Determine the (x, y) coordinate at the center of the cell enclosing the given text.  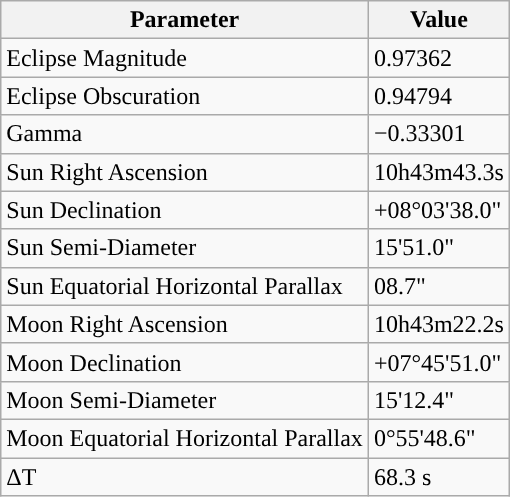
68.3 s (438, 477)
Sun Semi-Diameter (185, 248)
Sun Right Ascension (185, 172)
−0.33301 (438, 134)
10h43m22.2s (438, 324)
08.7" (438, 286)
0.97362 (438, 58)
10h43m43.3s (438, 172)
Moon Declination (185, 362)
Value (438, 20)
15'51.0" (438, 248)
Sun Equatorial Horizontal Parallax (185, 286)
Parameter (185, 20)
+07°45'51.0" (438, 362)
Eclipse Magnitude (185, 58)
ΔT (185, 477)
Moon Right Ascension (185, 324)
Moon Semi-Diameter (185, 400)
Eclipse Obscuration (185, 96)
+08°03'38.0" (438, 210)
0°55'48.6" (438, 438)
0.94794 (438, 96)
Gamma (185, 134)
Sun Declination (185, 210)
15'12.4" (438, 400)
Moon Equatorial Horizontal Parallax (185, 438)
